Return [x, y] of the center of cell containing provided text 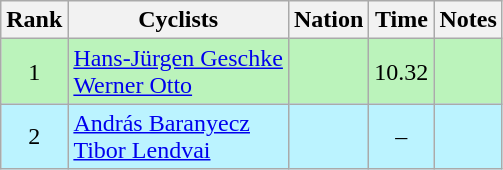
Cyclists [178, 20]
Nation [328, 20]
2 [34, 136]
Rank [34, 20]
Hans-Jürgen GeschkeWerner Otto [178, 72]
10.32 [402, 72]
– [402, 136]
András BaranyeczTibor Lendvai [178, 136]
Time [402, 20]
Notes [468, 20]
1 [34, 72]
